Detect which cell encompasses the target text, then output its (x, y) center coordinate. 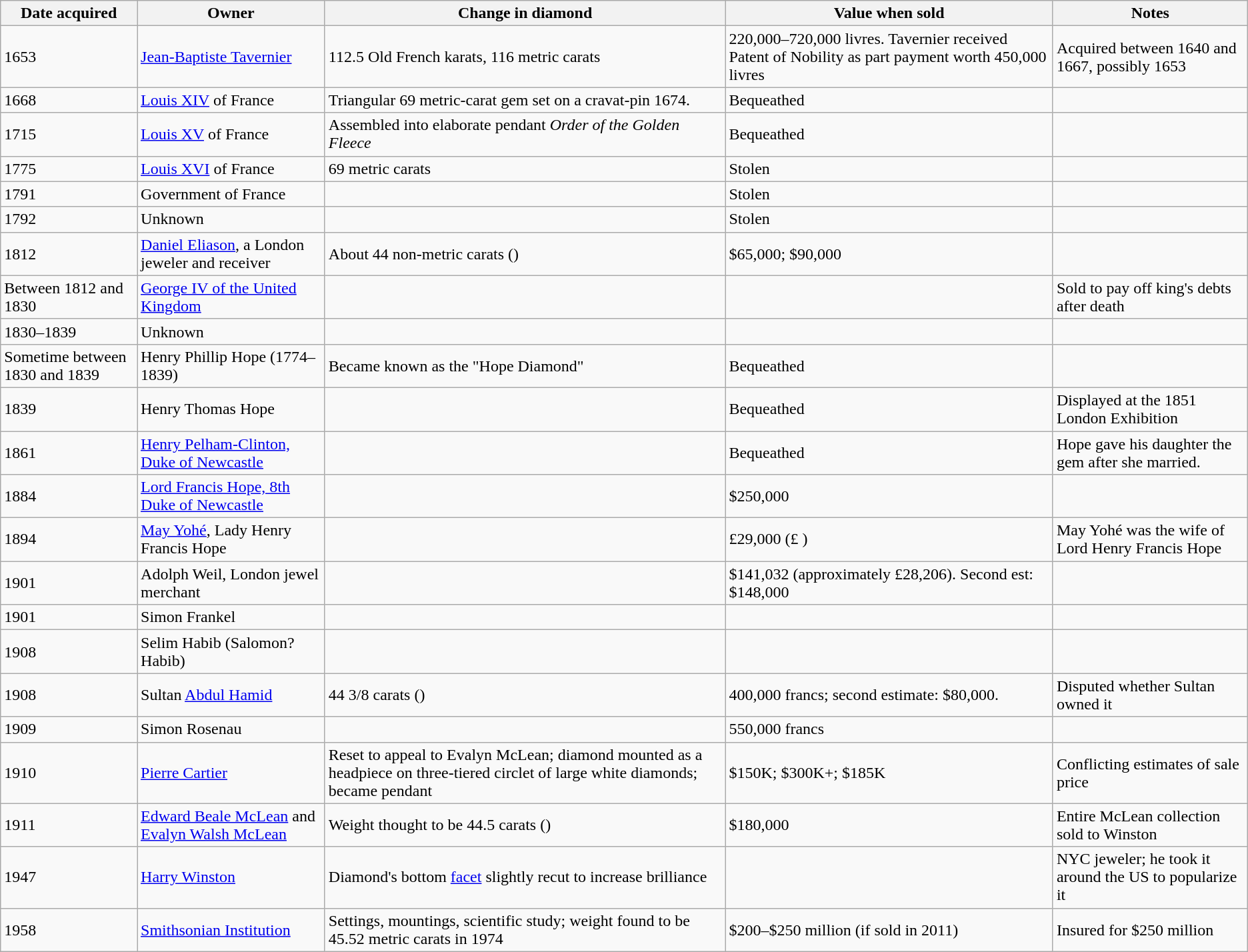
Became known as the "Hope Diamond" (525, 365)
Notes (1150, 13)
Henry Thomas Hope (231, 409)
Simon Frankel (231, 617)
Sometime between 1830 and 1839 (69, 365)
May Yohé, Lady Henry Francis Hope (231, 540)
George IV of the United Kingdom (231, 297)
Sultan Abdul Hamid (231, 695)
44 3/8 carats () (525, 695)
Jean-Baptiste Tavernier (231, 57)
£29,000 (£ ) (889, 540)
Value when sold (889, 13)
1839 (69, 409)
Hope gave his daughter the gem after she married. (1150, 452)
1792 (69, 219)
Henry Pelham-Clinton, Duke of Newcastle (231, 452)
Louis XV of France (231, 135)
Date acquired (69, 13)
1894 (69, 540)
$200–$250 million (if sold in 2011) (889, 929)
Selim Habib (Salomon? Habib) (231, 652)
1715 (69, 135)
Sold to pay off king's debts after death (1150, 297)
Pierre Cartier (231, 773)
550,000 francs (889, 729)
$250,000 (889, 496)
Weight thought to be 44.5 carats () (525, 825)
Louis XIV of France (231, 100)
$141,032 (approximately £28,206). Second est: $148,000 (889, 583)
Displayed at the 1851 London Exhibition (1150, 409)
1791 (69, 194)
1668 (69, 100)
220,000–720,000 livres. Tavernier received Patent of Nobility as part payment worth 450,000 livres (889, 57)
Change in diamond (525, 13)
Simon Rosenau (231, 729)
1830–1839 (69, 331)
112.5 Old French karats, 116 metric carats (525, 57)
Insured for $250 million (1150, 929)
Henry Phillip Hope (1774–1839) (231, 365)
1910 (69, 773)
1775 (69, 169)
Harry Winston (231, 877)
Disputed whether Sultan owned it (1150, 695)
Acquired between 1640 and 1667, possibly 1653 (1150, 57)
1947 (69, 877)
1958 (69, 929)
400,000 francs; second estimate: $80,000. (889, 695)
NYC jeweler; he took it around the US to popularize it (1150, 877)
Louis XVI of France (231, 169)
Lord Francis Hope, 8th Duke of Newcastle (231, 496)
$65,000; $90,000 (889, 253)
Assembled into elaborate pendant Order of the Golden Fleece (525, 135)
Government of France (231, 194)
Adolph Weil, London jewel merchant (231, 583)
Triangular 69 metric-carat gem set on a cravat-pin 1674. (525, 100)
Diamond's bottom facet slightly recut to increase brilliance (525, 877)
1653 (69, 57)
69 metric carats (525, 169)
Reset to appeal to Evalyn McLean; diamond mounted as a headpiece on three-tiered circlet of large white diamonds; became pendant (525, 773)
Entire McLean collection sold to Winston (1150, 825)
1861 (69, 452)
Edward Beale McLean and Evalyn Walsh McLean (231, 825)
1909 (69, 729)
$150K; $300K+; $185K (889, 773)
Conflicting estimates of sale price (1150, 773)
May Yohé was the wife of Lord Henry Francis Hope (1150, 540)
1911 (69, 825)
1812 (69, 253)
Between 1812 and 1830 (69, 297)
Owner (231, 13)
Settings, mountings, scientific study; weight found to be 45.52 metric carats in 1974 (525, 929)
Daniel Eliason, a London jeweler and receiver (231, 253)
1884 (69, 496)
Smithsonian Institution (231, 929)
$180,000 (889, 825)
About 44 non-metric carats () (525, 253)
